Return the (x, y) coordinate for the center point of the cell that contains the specified text.  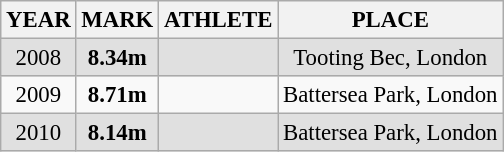
8.71m (118, 95)
8.34m (118, 58)
ATHLETE (218, 20)
2009 (38, 95)
MARK (118, 20)
2010 (38, 133)
Tooting Bec, London (390, 58)
PLACE (390, 20)
YEAR (38, 20)
2008 (38, 58)
8.14m (118, 133)
